For the text-containing cell, return its midpoint in (X, Y) coordinate format. 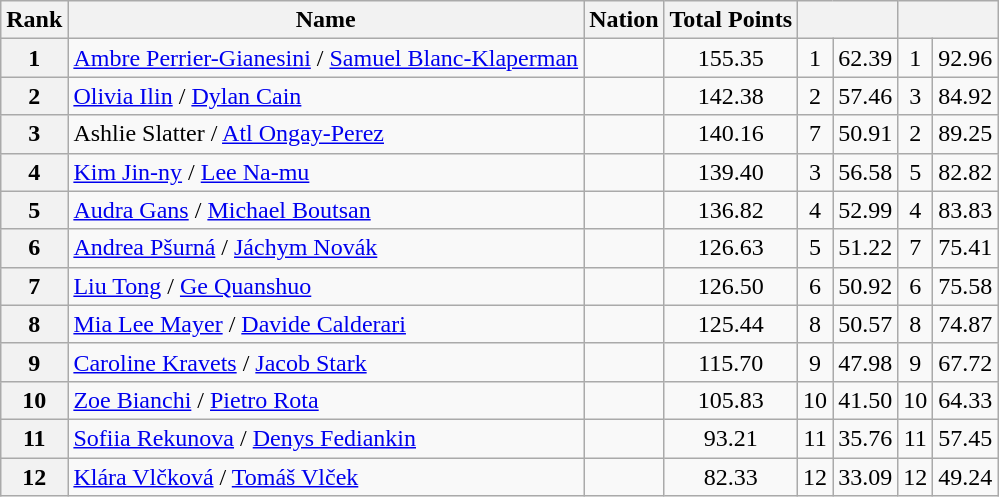
125.44 (731, 324)
49.24 (966, 477)
75.58 (966, 286)
140.16 (731, 134)
Ambre Perrier-Gianesini / Samuel Blanc-Klaperman (326, 58)
41.50 (866, 400)
136.82 (731, 210)
Zoe Bianchi / Pietro Rota (326, 400)
67.72 (966, 362)
Kim Jin-ny / Lee Na-mu (326, 172)
142.38 (731, 96)
50.57 (866, 324)
Ashlie Slatter / Atl Ongay-Perez (326, 134)
33.09 (866, 477)
Name (326, 20)
82.33 (731, 477)
155.35 (731, 58)
83.83 (966, 210)
Andrea Pšurná / Jáchym Novák (326, 248)
Nation (624, 20)
82.82 (966, 172)
75.41 (966, 248)
126.50 (731, 286)
92.96 (966, 58)
51.22 (866, 248)
50.92 (866, 286)
Liu Tong / Ge Quanshuo (326, 286)
57.45 (966, 438)
93.21 (731, 438)
52.99 (866, 210)
139.40 (731, 172)
Sofiia Rekunova / Denys Fediankin (326, 438)
47.98 (866, 362)
Total Points (731, 20)
Olivia Ilin / Dylan Cain (326, 96)
64.33 (966, 400)
35.76 (866, 438)
Caroline Kravets / Jacob Stark (326, 362)
62.39 (866, 58)
89.25 (966, 134)
50.91 (866, 134)
105.83 (731, 400)
115.70 (731, 362)
Mia Lee Mayer / Davide Calderari (326, 324)
57.46 (866, 96)
Klára Vlčková / Tomáš Vlček (326, 477)
74.87 (966, 324)
84.92 (966, 96)
56.58 (866, 172)
Rank (34, 20)
126.63 (731, 248)
Audra Gans / Michael Boutsan (326, 210)
